Determine the (x, y) coordinate at the center of the cell enclosing the given text.  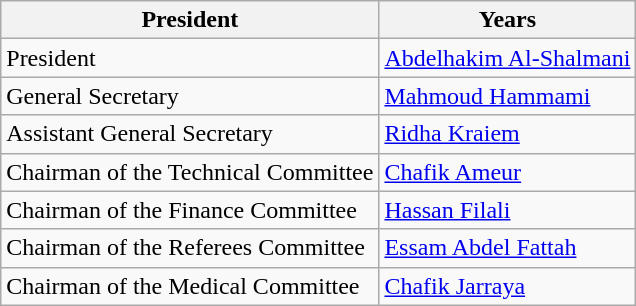
Assistant General Secretary (190, 134)
Mahmoud Hammami (508, 96)
Chairman of the Referees Committee (190, 248)
Chafik Jarraya (508, 286)
Chairman of the Finance Committee (190, 210)
Years (508, 20)
Hassan Filali (508, 210)
Chafik Ameur (508, 172)
General Secretary (190, 96)
Abdelhakim Al-Shalmani (508, 58)
Chairman of the Medical Committee (190, 286)
Chairman of the Technical Committee (190, 172)
Essam Abdel Fattah (508, 248)
Ridha Kraiem (508, 134)
